Locate the cell with the specified text and output its (x, y) center coordinate. 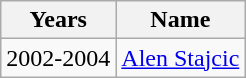
Alen Stajcic (180, 58)
2002-2004 (58, 58)
Name (180, 20)
Years (58, 20)
